Capture the cell that displays the provided text and extract its (x, y) central coordinate. 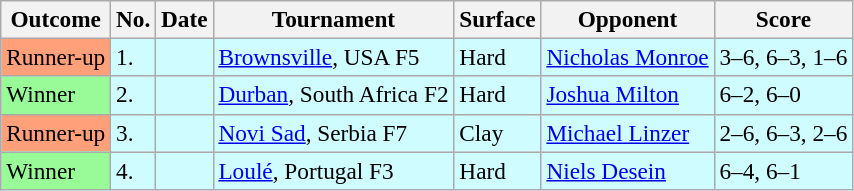
2. (134, 95)
3–6, 6–3, 1–6 (784, 57)
Joshua Milton (628, 95)
Surface (498, 19)
Durban, South Africa F2 (334, 95)
Brownsville, USA F5 (334, 57)
6–2, 6–0 (784, 95)
2–6, 6–3, 2–6 (784, 133)
Tournament (334, 19)
3. (134, 133)
Novi Sad, Serbia F7 (334, 133)
No. (134, 19)
Niels Desein (628, 170)
Outcome (56, 19)
Michael Linzer (628, 133)
6–4, 6–1 (784, 170)
4. (134, 170)
Opponent (628, 19)
Score (784, 19)
1. (134, 57)
Clay (498, 133)
Date (184, 19)
Nicholas Monroe (628, 57)
Loulé, Portugal F3 (334, 170)
